From the cell containing the given text, extract its center point as [X, Y] coordinate. 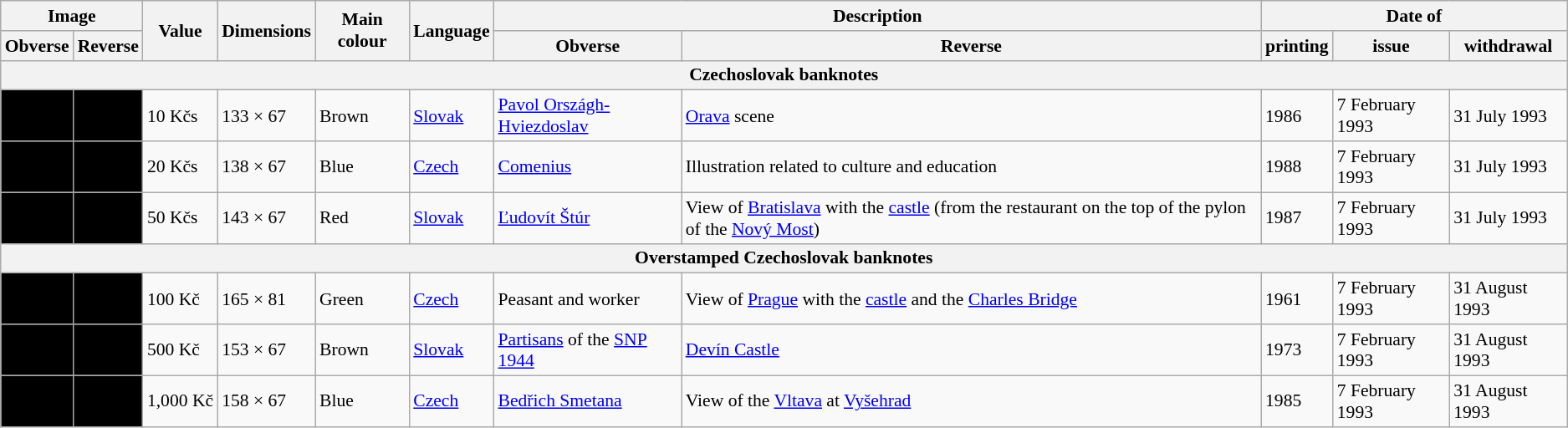
Comenius [588, 167]
20 Kčs [181, 167]
1986 [1297, 115]
1985 [1297, 401]
1987 [1297, 217]
Devín Castle [972, 349]
158 × 67 [266, 401]
1,000 Kč [181, 401]
Main colour [362, 30]
Value [181, 30]
Pavol Országh-Hviezdoslav [588, 115]
1961 [1297, 299]
1973 [1297, 349]
133 × 67 [266, 115]
500 Kč [181, 349]
100 Kč [181, 299]
1988 [1297, 167]
View of Prague with the castle and the Charles Bridge [972, 299]
withdrawal [1508, 46]
Czechoslovak banknotes [784, 75]
165 × 81 [266, 299]
View of Bratislava with the castle (from the restaurant on the top of the pylon of the Nový Most) [972, 217]
issue [1392, 46]
Bedřich Smetana [588, 401]
143 × 67 [266, 217]
Partisans of the SNP 1944 [588, 349]
Description [878, 16]
Red [362, 217]
153 × 67 [266, 349]
Image [72, 16]
Language [452, 30]
138 × 67 [266, 167]
Peasant and worker [588, 299]
50 Kčs [181, 217]
printing [1297, 46]
Orava scene [972, 115]
Dimensions [266, 30]
Illustration related to culture and education [972, 167]
Overstamped Czechoslovak banknotes [784, 258]
Date of [1414, 16]
Green [362, 299]
10 Kčs [181, 115]
Ľudovít Štúr [588, 217]
View of the Vltava at Vyšehrad [972, 401]
